Search for the cell housing the specified text and yield its (x, y) center coordinate. 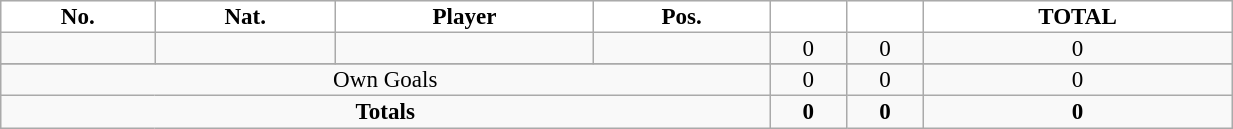
Totals (386, 112)
Nat. (246, 17)
No. (78, 17)
Pos. (682, 17)
TOTAL (1077, 17)
Own Goals (386, 80)
Player (465, 17)
